Pinpoint the cell where the given text exists, returning its (X, Y) midpoint coordinate. 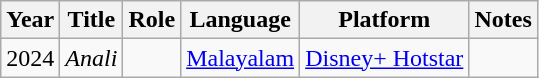
Language (240, 20)
Malayalam (240, 58)
Title (92, 20)
Disney+ Hotstar (384, 58)
2024 (30, 58)
Anali (92, 58)
Role (152, 20)
Year (30, 20)
Notes (503, 20)
Platform (384, 20)
